Search for the cell housing the specified text and yield its (X, Y) center coordinate. 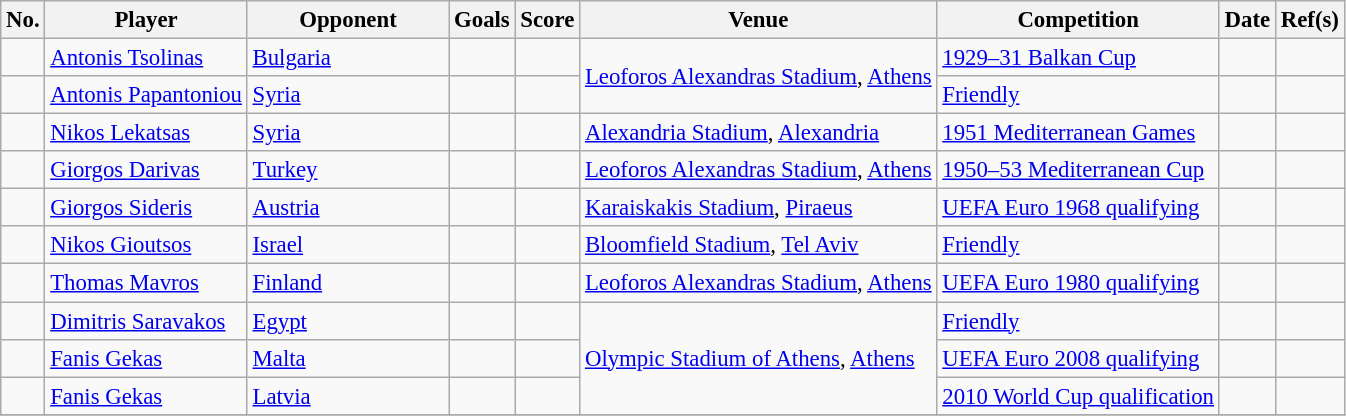
Nikos Gioutsos (146, 245)
Venue (758, 20)
Score (548, 20)
Giorgos Darivas (146, 170)
2010 World Cup qualification (1078, 396)
Egypt (348, 321)
Austria (348, 208)
1950–53 Mediterranean Cup (1078, 170)
Ref(s) (1310, 20)
Giorgos Sideris (146, 208)
1951 Mediterranean Games (1078, 133)
Latvia (348, 396)
Bulgaria (348, 58)
Thomas Mavros (146, 283)
Antonis Tsolinas (146, 58)
UEFA Euro 1980 qualifying (1078, 283)
UEFA Euro 2008 qualifying (1078, 358)
Player (146, 20)
Competition (1078, 20)
UEFA Euro 1968 qualifying (1078, 208)
Malta (348, 358)
No. (23, 20)
Karaiskakis Stadium, Piraeus (758, 208)
Antonis Papantoniou (146, 95)
Olympic Stadium of Athens, Athens (758, 358)
Dimitris Saravakos (146, 321)
Israel (348, 245)
Turkey (348, 170)
Goals (482, 20)
Bloomfield Stadium, Tel Aviv (758, 245)
Finland (348, 283)
Nikos Lekatsas (146, 133)
Date (1247, 20)
Alexandria Stadium, Alexandria (758, 133)
1929–31 Balkan Cup (1078, 58)
Opponent (348, 20)
